Determine the [X, Y] coordinate at the center of the cell enclosing the given text.  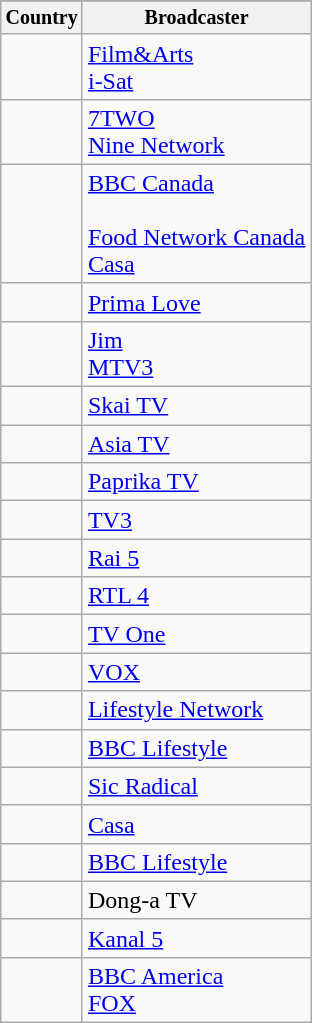
BBC Canada Food Network CanadaCasa [196, 224]
Casa [196, 824]
Lifestyle Network [196, 710]
Country [42, 18]
Broadcaster [196, 18]
RTL 4 [196, 596]
VOX [196, 672]
TV3 [196, 520]
Dong-a TV [196, 900]
Sic Radical [196, 786]
Paprika TV [196, 482]
Rai 5 [196, 558]
7TWONine Network [196, 132]
BBC AmericaFOX [196, 990]
Asia TV [196, 444]
Skai TV [196, 406]
TV One [196, 634]
JimMTV3 [196, 354]
Kanal 5 [196, 938]
Film&Artsi-Sat [196, 66]
Prima Love [196, 302]
